Determine the [x, y] coordinate at the center of the cell enclosing the given text.  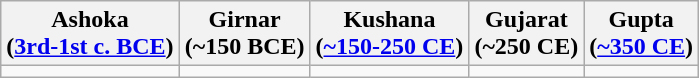
Girnar(~150 BCE) [244, 34]
Ashoka(3rd-1st c. BCE) [90, 34]
Gujarat(~250 CE) [526, 34]
Gupta(~350 CE) [642, 34]
Kushana(~150-250 CE) [390, 34]
